Capture the cell that displays the provided text and extract its (X, Y) central coordinate. 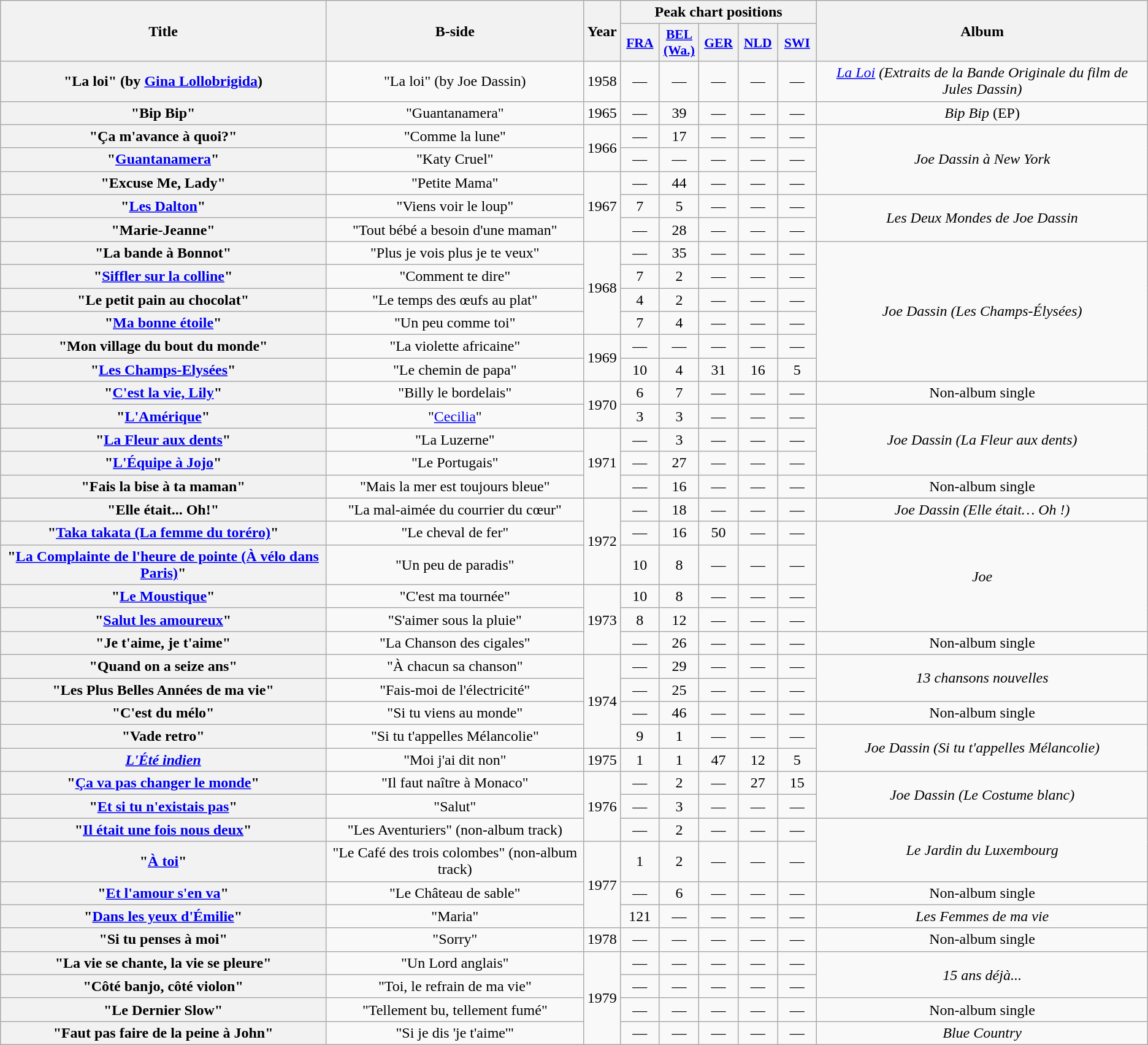
"Et l'amour s'en va" (163, 893)
"Billy le bordelais" (455, 393)
"Siffler sur la colline" (163, 276)
9 (640, 737)
"Fais la bise à ta maman" (163, 486)
NLD (758, 43)
"Salut" (455, 806)
"Marie-Jeanne" (163, 229)
La Loi (Extraits de la Bande Originale du film de Jules Dassin) (982, 81)
"Le Château de sable" (455, 893)
"Toi, le refrain de ma vie" (455, 986)
"Comment te dire" (455, 276)
FRA (640, 43)
39 (679, 113)
GER (719, 43)
17 (679, 136)
Peak chart positions (719, 12)
"Et si tu n'existais pas" (163, 806)
1972 (602, 541)
"Ça va pas changer le monde" (163, 783)
"À chacun sa chanson" (455, 666)
25 (679, 690)
Le Jardin du Luxembourg (982, 850)
26 (679, 643)
"Mon village du bout du monde" (163, 346)
"La vie se chante, la vie se pleure" (163, 963)
"Fais-moi de l'électricité" (455, 690)
"Taka takata (La femme du toréro)" (163, 533)
Joe Dassin à New York (982, 159)
15 ans déjà... (982, 974)
35 (679, 253)
"Salut les amoureux" (163, 619)
1965 (602, 113)
121 (640, 916)
"Ça m'avance à quoi?" (163, 136)
1974 (602, 701)
"Excuse Me, Lady" (163, 183)
1969 (602, 358)
"Un peu comme toi" (455, 323)
Blue Country (982, 1033)
"Sorry" (455, 940)
"Maria" (455, 916)
L'Été indien (163, 760)
50 (719, 533)
"Les Champs-Elysées" (163, 370)
"Le cheval de fer" (455, 533)
Joe Dassin (Les Champs-Élysées) (982, 311)
"L'Équipe à Jojo" (163, 463)
"L'Amérique" (163, 416)
Bip Bip (EP) (982, 113)
"Les Aventuriers" (non-album track) (455, 830)
"La loi" (by Gina Lollobrigida) (163, 81)
BEL(Wa.) (679, 43)
1970 (602, 405)
"Les Plus Belles Années de ma vie" (163, 690)
28 (679, 229)
Title (163, 31)
"Tout bébé a besoin d'une maman" (455, 229)
44 (679, 183)
"Le Portugais" (455, 463)
"Je t'aime, je t'aime" (163, 643)
"Tellement bu, tellement fumé" (455, 1009)
Joe Dassin (La Fleur aux dents) (982, 440)
"Mais la mer est toujours bleue" (455, 486)
"Viens voir le loup" (455, 206)
31 (719, 370)
1958 (602, 81)
"Un peu de paradis" (455, 564)
1975 (602, 760)
"La Fleur aux dents" (163, 440)
Joe Dassin (Si tu t'appelles Mélancolie) (982, 748)
46 (679, 713)
1967 (602, 206)
"Le Café des trois colombes" (non-album track) (455, 861)
"C'est ma tournée" (455, 596)
1979 (602, 998)
"Si tu t'appelles Mélancolie" (455, 737)
13 chansons nouvelles (982, 678)
"C'est la vie, Lily" (163, 393)
"Si je dis 'je t'aime'" (455, 1033)
"Petite Mama" (455, 183)
"Si tu viens au monde" (455, 713)
"Le petit pain au chocolat" (163, 300)
"La violette africaine" (455, 346)
"Il était une fois nous deux" (163, 830)
"Plus je vois plus je te veux" (455, 253)
"Dans les yeux d'Émilie" (163, 916)
"Le Dernier Slow" (163, 1009)
15 (797, 783)
"Les Dalton" (163, 206)
"Moi j'ai dit non" (455, 760)
"Quand on a seize ans" (163, 666)
Year (602, 31)
47 (719, 760)
"La Luzerne" (455, 440)
29 (679, 666)
1973 (602, 619)
Les Deux Mondes de Joe Dassin (982, 218)
Joe Dassin (Le Costume blanc) (982, 795)
Joe (982, 576)
"Le chemin de papa" (455, 370)
"Côté banjo, côté violon" (163, 986)
"Bip Bip" (163, 113)
1968 (602, 288)
1977 (602, 884)
"Katy Cruel" (455, 159)
"Le Moustique" (163, 596)
"À toi" (163, 861)
1978 (602, 940)
B-side (455, 31)
"Un Lord anglais" (455, 963)
"Comme la lune" (455, 136)
1971 (602, 463)
"La mal-aimée du courrier du cœur" (455, 510)
18 (679, 510)
"Ma bonne étoile" (163, 323)
"Cecilia" (455, 416)
"Elle était... Oh!" (163, 510)
1966 (602, 148)
"S'aimer sous la pluie" (455, 619)
"Le temps des œufs au plat" (455, 300)
Les Femmes de ma vie (982, 916)
1976 (602, 806)
"C'est du mélo" (163, 713)
"La loi" (by Joe Dassin) (455, 81)
"La Chanson des cigales" (455, 643)
"Vade retro" (163, 737)
Joe Dassin (Elle était… Oh !) (982, 510)
"La bande à Bonnot" (163, 253)
"Il faut naître à Monaco" (455, 783)
"Faut pas faire de la peine à John" (163, 1033)
"Si tu penses à moi" (163, 940)
SWI (797, 43)
"La Complainte de l'heure de pointe (À vélo dans Paris)" (163, 564)
Album (982, 31)
